Identify which cell holds the provided text, then report its [x, y] central coordinate. 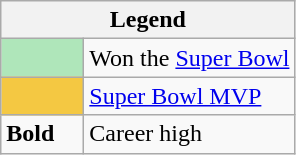
Won the Super Bowl [190, 58]
Legend [148, 20]
Super Bowl MVP [190, 96]
Bold [42, 134]
Career high [190, 134]
